Pinpoint the cell where the given text exists, returning its (X, Y) midpoint coordinate. 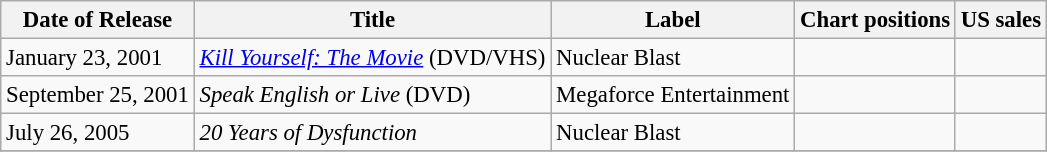
20 Years of Dysfunction (372, 133)
Kill Yourself: The Movie (DVD/VHS) (372, 58)
September 25, 2001 (98, 95)
July 26, 2005 (98, 133)
Speak English or Live (DVD) (372, 95)
Title (372, 20)
Date of Release (98, 20)
Label (673, 20)
January 23, 2001 (98, 58)
Megaforce Entertainment (673, 95)
Chart positions (876, 20)
US sales (1000, 20)
